For the text-containing cell, return its midpoint in (X, Y) coordinate format. 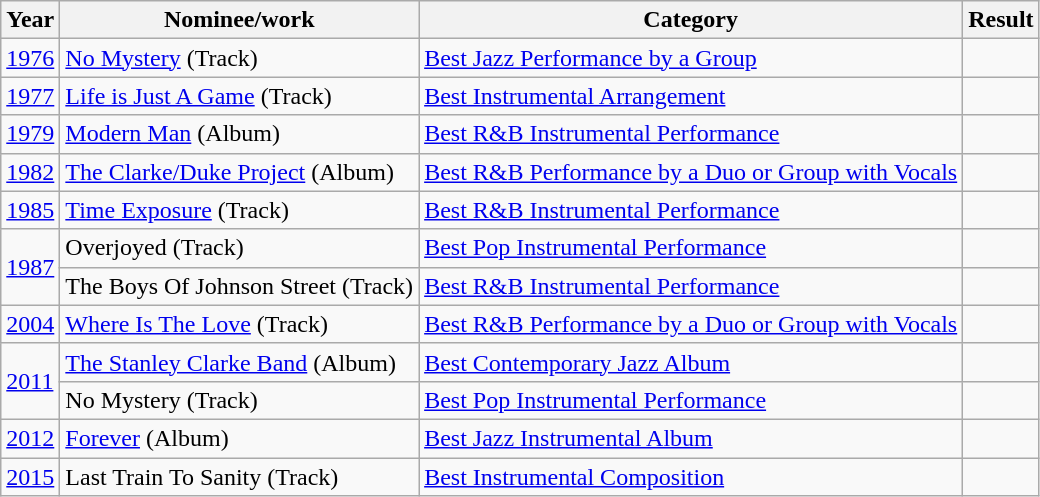
2015 (30, 477)
Life is Just A Game (Track) (240, 96)
1985 (30, 210)
The Clarke/Duke Project (Album) (240, 172)
Nominee/work (240, 20)
1979 (30, 134)
Forever (Album) (240, 438)
Best Instrumental Composition (691, 477)
1976 (30, 58)
2004 (30, 324)
Where Is The Love (Track) (240, 324)
Best Contemporary Jazz Album (691, 362)
Result (1001, 20)
Modern Man (Album) (240, 134)
2011 (30, 381)
Overjoyed (Track) (240, 248)
Year (30, 20)
The Stanley Clarke Band (Album) (240, 362)
Time Exposure (Track) (240, 210)
Best Instrumental Arrangement (691, 96)
1982 (30, 172)
Best Jazz Performance by a Group (691, 58)
1977 (30, 96)
Best Jazz Instrumental Album (691, 438)
Last Train To Sanity (Track) (240, 477)
The Boys Of Johnson Street (Track) (240, 286)
Category (691, 20)
1987 (30, 267)
2012 (30, 438)
